Return the [x, y] coordinate for the center point of the cell that contains the specified text.  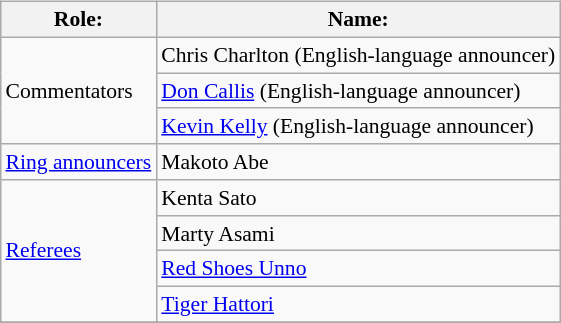
Tiger Hattori [358, 305]
Don Callis (English-language announcer) [358, 91]
Makoto Abe [358, 162]
Kevin Kelly (English-language announcer) [358, 126]
Ring announcers [78, 162]
Commentators [78, 90]
Marty Asami [358, 233]
Chris Charlton (English-language announcer) [358, 55]
Kenta Sato [358, 198]
Referees [78, 251]
Red Shoes Unno [358, 269]
Name: [358, 20]
Role: [78, 20]
